Determine the [x, y] coordinate at the center of the cell enclosing the given text.  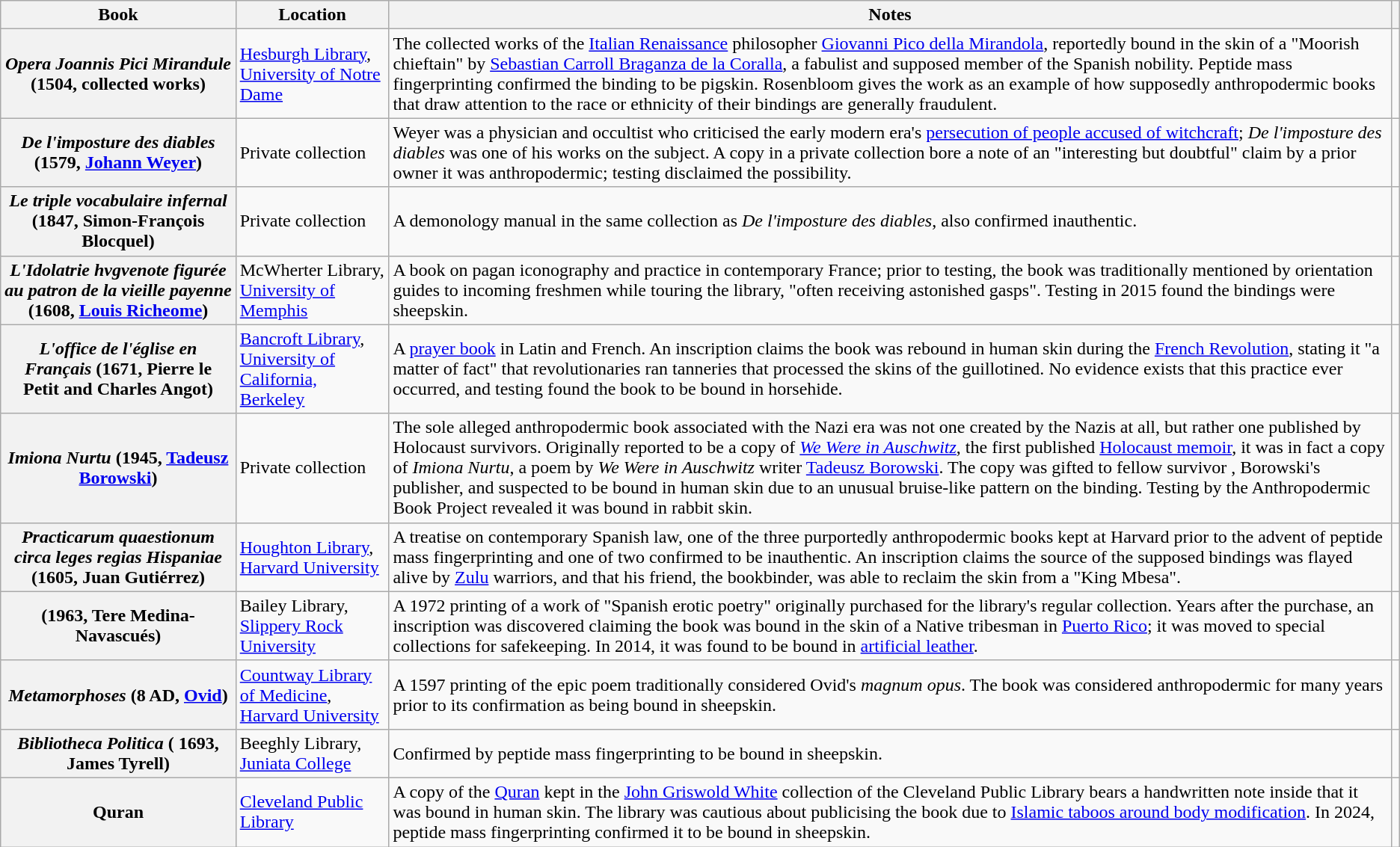
Hesburgh Library, University of Notre Dame [313, 73]
(1963, Tere Medina-Navascués) [118, 626]
Practicarum quaestionum circa leges regias Hispaniae (1605, Juan Gutiérrez) [118, 557]
Cleveland Public Library [313, 812]
Metamorphoses (8 AD, Ovid) [118, 694]
De l'imposture des diables (1579, Johann Weyer) [118, 153]
L'Idolatrie hvgvenote figurée au patron de la vieille payenne (1608, Louis Richeome) [118, 290]
Beeghly Library, Juniata College [313, 754]
Bancroft Library, University of California, Berkeley [313, 369]
Notes [890, 15]
Houghton Library, Harvard University [313, 557]
Countway Library of Medicine, Harvard University [313, 694]
Le triple vocabulaire infernal (1847, Simon-François Blocquel) [118, 221]
Bibliotheca Politica ( 1693, James Tyrell) [118, 754]
Confirmed by peptide mass fingerprinting to be bound in sheepskin. [890, 754]
A demonology manual in the same collection as De l'imposture des diables, also confirmed inauthentic. [890, 221]
McWherter Library, University of Memphis [313, 290]
Bailey Library, Slippery Rock University [313, 626]
Book [118, 15]
Quran [118, 812]
L'office de l'église en Français (1671, Pierre le Petit and Charles Angot) [118, 369]
Imiona Nurtu (1945, Tadeusz Borowski) [118, 468]
Location [313, 15]
Opera Joannis Pici Mirandule (1504, collected works) [118, 73]
